Extract the (x, y) coordinate from the center of the cell holding the provided text.  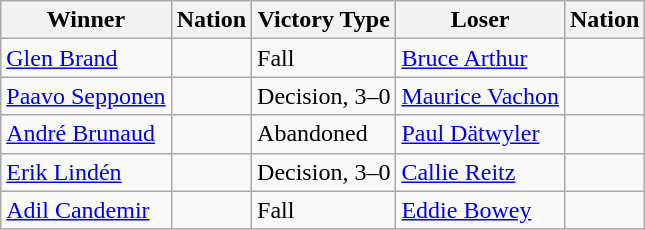
Adil Candemir (86, 210)
Abandoned (324, 134)
Maurice Vachon (480, 96)
Paavo Sepponen (86, 96)
Loser (480, 20)
Bruce Arthur (480, 58)
Eddie Bowey (480, 210)
Victory Type (324, 20)
Erik Lindén (86, 172)
Paul Dätwyler (480, 134)
André Brunaud (86, 134)
Glen Brand (86, 58)
Callie Reitz (480, 172)
Winner (86, 20)
